Locate the cell with the specified text and output its (x, y) center coordinate. 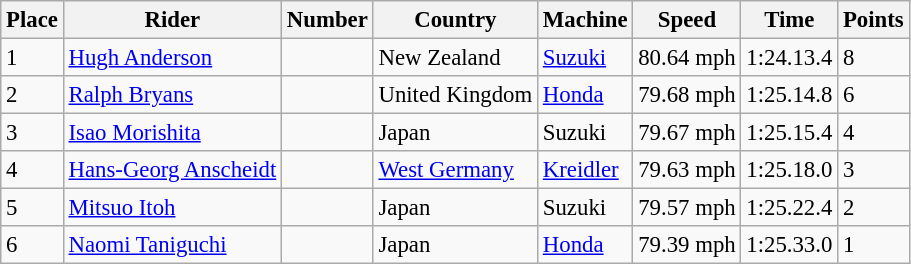
Isao Morishita (172, 133)
79.67 mph (687, 133)
5 (32, 208)
Time (790, 20)
Country (455, 20)
West Germany (455, 170)
8 (874, 58)
United Kingdom (455, 95)
79.68 mph (687, 95)
New Zealand (455, 58)
Hans-Georg Anscheidt (172, 170)
Place (32, 20)
1:25.15.4 (790, 133)
79.39 mph (687, 245)
Naomi Taniguchi (172, 245)
Kreidler (586, 170)
Mitsuo Itoh (172, 208)
80.64 mph (687, 58)
1:25.14.8 (790, 95)
Machine (586, 20)
1:25.18.0 (790, 170)
Points (874, 20)
Number (328, 20)
1:24.13.4 (790, 58)
1:25.33.0 (790, 245)
Rider (172, 20)
79.63 mph (687, 170)
Ralph Bryans (172, 95)
Speed (687, 20)
1:25.22.4 (790, 208)
79.57 mph (687, 208)
Hugh Anderson (172, 58)
